Find where the given text appears and provide that cell's center as (X, Y) coordinate. 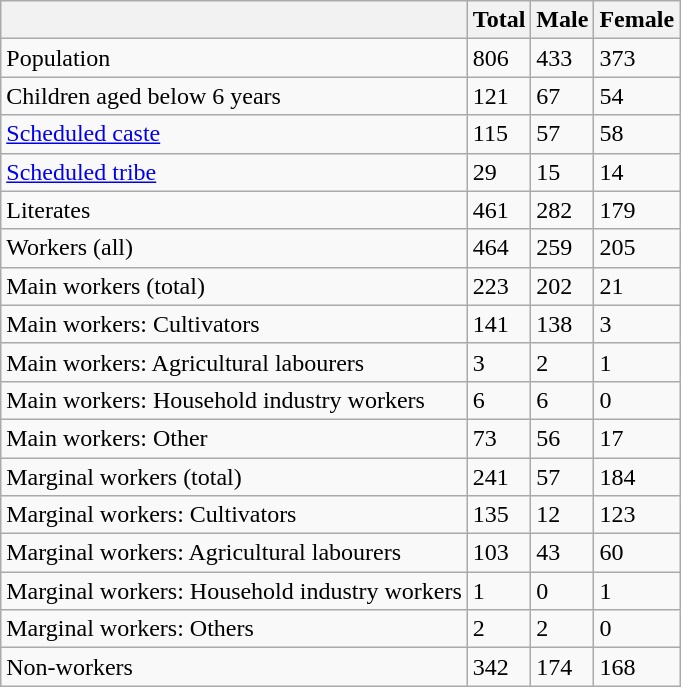
21 (637, 286)
103 (499, 553)
Marginal workers: Others (234, 629)
Non-workers (234, 667)
Main workers: Household industry workers (234, 400)
Main workers: Other (234, 438)
15 (562, 172)
29 (499, 172)
Female (637, 20)
135 (499, 515)
179 (637, 210)
168 (637, 667)
12 (562, 515)
54 (637, 96)
115 (499, 134)
Marginal workers: Household industry workers (234, 591)
Marginal workers (total) (234, 477)
Scheduled caste (234, 134)
342 (499, 667)
141 (499, 324)
174 (562, 667)
Population (234, 58)
202 (562, 286)
56 (562, 438)
Main workers (total) (234, 286)
123 (637, 515)
58 (637, 134)
Main workers: Cultivators (234, 324)
Literates (234, 210)
806 (499, 58)
282 (562, 210)
Male (562, 20)
Children aged below 6 years (234, 96)
241 (499, 477)
184 (637, 477)
Workers (all) (234, 248)
223 (499, 286)
43 (562, 553)
121 (499, 96)
205 (637, 248)
67 (562, 96)
14 (637, 172)
Marginal workers: Agricultural labourers (234, 553)
259 (562, 248)
433 (562, 58)
Main workers: Agricultural labourers (234, 362)
Scheduled tribe (234, 172)
Total (499, 20)
373 (637, 58)
60 (637, 553)
464 (499, 248)
138 (562, 324)
Marginal workers: Cultivators (234, 515)
461 (499, 210)
73 (499, 438)
17 (637, 438)
